Output the (x, y) coordinate of the center of the cell containing the given text.  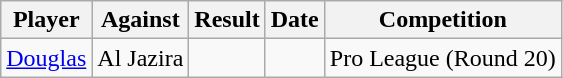
Against (140, 20)
Competition (442, 20)
Pro League (Round 20) (442, 58)
Al Jazira (140, 58)
Result (227, 20)
Douglas (46, 58)
Date (294, 20)
Player (46, 20)
